Search for the cell housing the specified text and yield its [x, y] center coordinate. 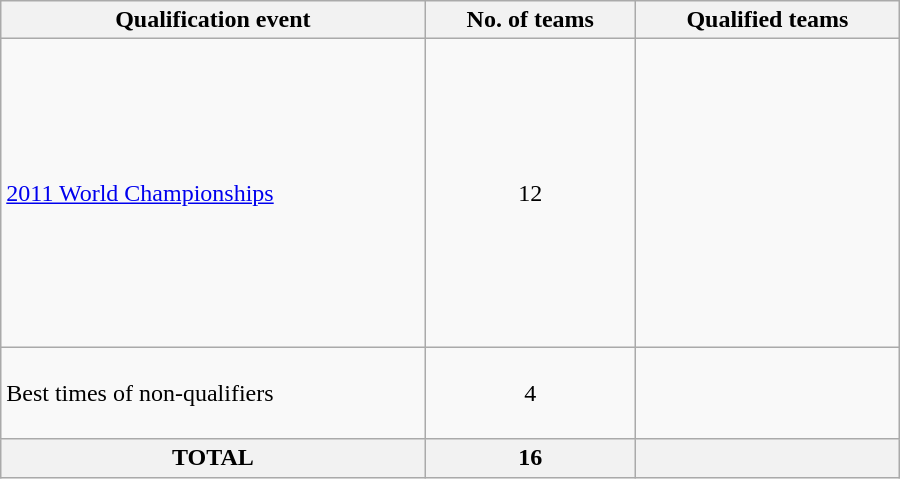
4 [530, 393]
Qualified teams [768, 20]
TOTAL [213, 458]
Qualification event [213, 20]
No. of teams [530, 20]
12 [530, 193]
2011 World Championships [213, 193]
Best times of non-qualifiers [213, 393]
16 [530, 458]
